Locate the cell with the specified text and output its (x, y) center coordinate. 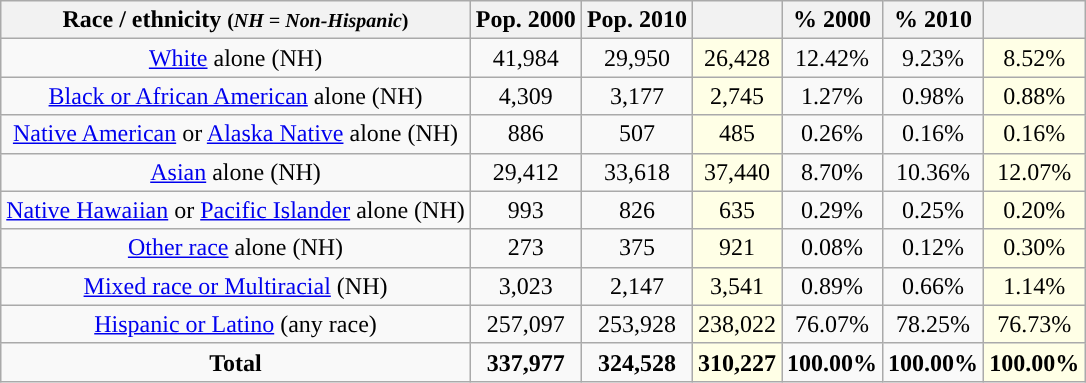
826 (636, 210)
0.25% (934, 210)
993 (526, 210)
375 (636, 248)
Black or African American alone (NH) (236, 96)
2,745 (736, 96)
310,227 (736, 362)
76.73% (1034, 324)
886 (526, 134)
Total (236, 362)
0.12% (934, 248)
0.89% (832, 286)
29,950 (636, 58)
12.42% (832, 58)
238,022 (736, 324)
337,977 (526, 362)
Pop. 2010 (636, 20)
41,984 (526, 58)
1.27% (832, 96)
0.30% (1034, 248)
0.26% (832, 134)
Hispanic or Latino (any race) (236, 324)
White alone (NH) (236, 58)
2,147 (636, 286)
257,097 (526, 324)
8.52% (1034, 58)
12.07% (1034, 172)
0.29% (832, 210)
33,618 (636, 172)
Native American or Alaska Native alone (NH) (236, 134)
Native Hawaiian or Pacific Islander alone (NH) (236, 210)
0.66% (934, 286)
485 (736, 134)
3,541 (736, 286)
3,177 (636, 96)
76.07% (832, 324)
0.20% (1034, 210)
78.25% (934, 324)
Mixed race or Multiracial (NH) (236, 286)
37,440 (736, 172)
26,428 (736, 58)
0.88% (1034, 96)
253,928 (636, 324)
Other race alone (NH) (236, 248)
507 (636, 134)
Race / ethnicity (NH = Non-Hispanic) (236, 20)
921 (736, 248)
0.08% (832, 248)
635 (736, 210)
Asian alone (NH) (236, 172)
8.70% (832, 172)
1.14% (1034, 286)
% 2010 (934, 20)
4,309 (526, 96)
324,528 (636, 362)
0.98% (934, 96)
% 2000 (832, 20)
Pop. 2000 (526, 20)
29,412 (526, 172)
10.36% (934, 172)
9.23% (934, 58)
3,023 (526, 286)
273 (526, 248)
